Capture the cell that displays the provided text and extract its [x, y] central coordinate. 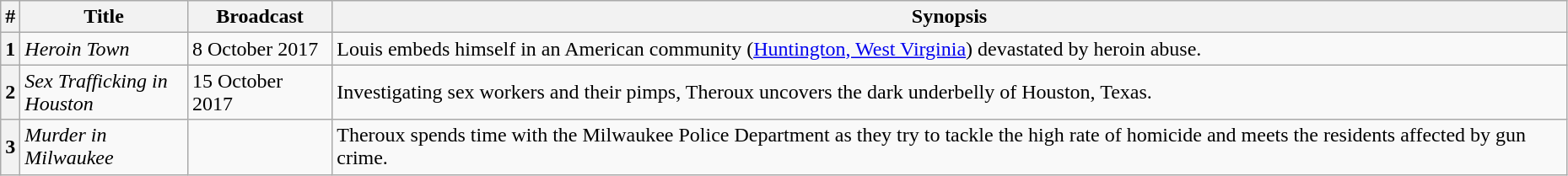
Louis embeds himself in an American community (Huntington, West Virginia) devastated by heroin abuse. [950, 49]
1 [10, 49]
3 [10, 147]
Heroin Town [105, 49]
Synopsis [950, 17]
15 October 2017 [260, 93]
# [10, 17]
Investigating sex workers and their pimps, Theroux uncovers the dark underbelly of Houston, Texas. [950, 93]
Broadcast [260, 17]
2 [10, 93]
8 October 2017 [260, 49]
Murder in Milwaukee [105, 147]
Sex Trafficking in Houston [105, 93]
Title [105, 17]
